Locate the cell with the specified text and output its (X, Y) center coordinate. 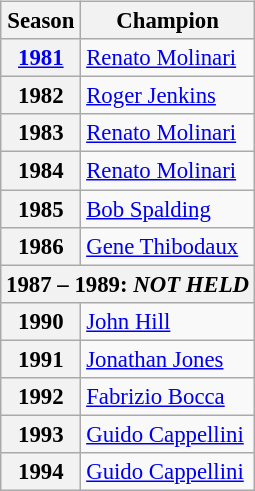
Jonathan Jones (168, 359)
Fabrizio Bocca (168, 396)
1982 (41, 96)
1981 (41, 58)
1990 (41, 321)
Gene Thibodaux (168, 246)
1985 (41, 209)
Bob Spalding (168, 209)
1993 (41, 434)
1986 (41, 246)
1994 (41, 472)
Champion (168, 21)
Roger Jenkins (168, 96)
1984 (41, 171)
1992 (41, 396)
1983 (41, 133)
1987 – 1989: NOT HELD (128, 284)
Season (41, 21)
John Hill (168, 321)
1991 (41, 359)
